Determine the (X, Y) coordinate at the center of the cell enclosing the given text.  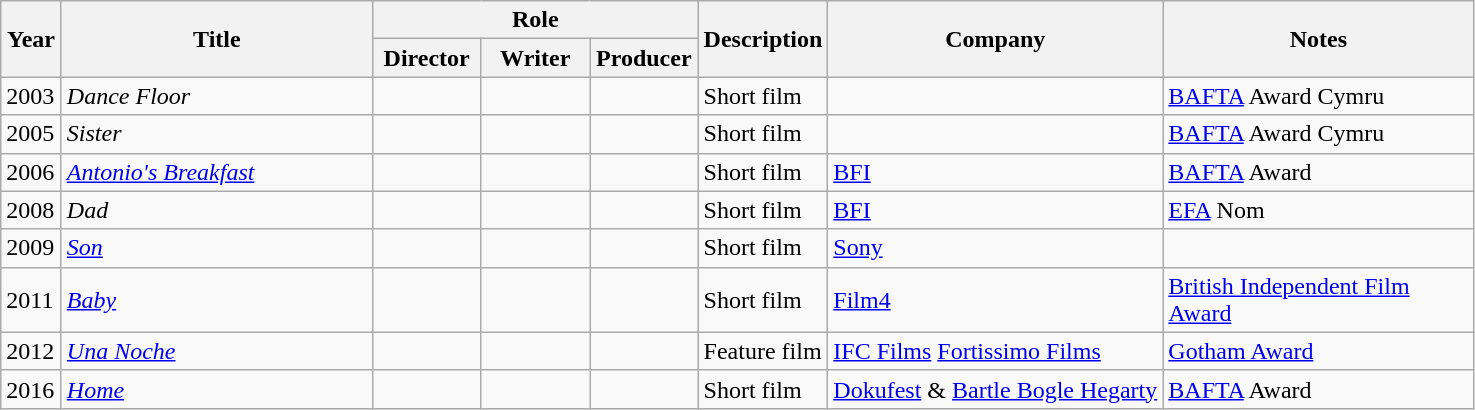
Feature film (763, 351)
Writer (536, 58)
Sister (216, 134)
Dad (216, 210)
Dokufest & Bartle Bogle Hegarty (996, 389)
Film4 (996, 300)
IFC Films Fortissimo Films (996, 351)
Gotham Award (1318, 351)
British Independent Film Award (1318, 300)
Role (535, 20)
Son (216, 248)
Baby (216, 300)
2009 (32, 248)
2003 (32, 96)
Company (996, 39)
Description (763, 39)
Producer (644, 58)
Sony (996, 248)
2011 (32, 300)
2005 (32, 134)
EFA Nom (1318, 210)
Dance Floor (216, 96)
2008 (32, 210)
Notes (1318, 39)
2016 (32, 389)
Year (32, 39)
2006 (32, 172)
Title (216, 39)
2012 (32, 351)
Home (216, 389)
Una Noche (216, 351)
Antonio's Breakfast (216, 172)
Director (426, 58)
